Provide the (X, Y) coordinate of the cell's center where the given text is located.  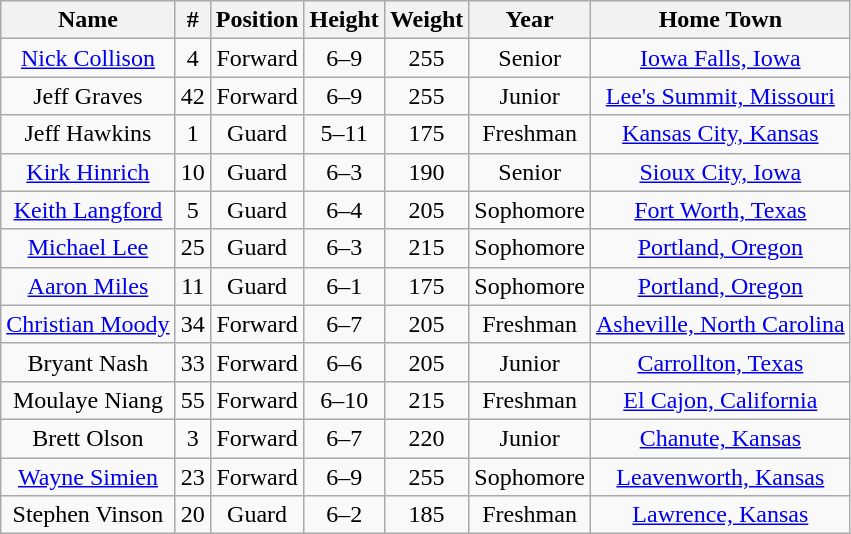
33 (192, 362)
Weight (426, 20)
Aaron Miles (88, 286)
Bryant Nash (88, 362)
6–10 (344, 400)
Leavenworth, Kansas (720, 477)
6–1 (344, 286)
4 (192, 58)
Jeff Graves (88, 96)
Home Town (720, 20)
11 (192, 286)
Asheville, North Carolina (720, 324)
Michael Lee (88, 248)
Brett Olson (88, 438)
10 (192, 172)
Carrollton, Texas (720, 362)
1 (192, 134)
Fort Worth, Texas (720, 210)
Iowa Falls, Iowa (720, 58)
Kirk Hinrich (88, 172)
5 (192, 210)
34 (192, 324)
Stephen Vinson (88, 515)
# (192, 20)
Nick Collison (88, 58)
Name (88, 20)
Jeff Hawkins (88, 134)
20 (192, 515)
Year (530, 20)
6–2 (344, 515)
Keith Langford (88, 210)
Moulaye Niang (88, 400)
5–11 (344, 134)
Lee's Summit, Missouri (720, 96)
Chanute, Kansas (720, 438)
3 (192, 438)
42 (192, 96)
185 (426, 515)
Sioux City, Iowa (720, 172)
6–4 (344, 210)
25 (192, 248)
220 (426, 438)
El Cajon, California (720, 400)
Wayne Simien (88, 477)
23 (192, 477)
Position (257, 20)
Kansas City, Kansas (720, 134)
Christian Moody (88, 324)
55 (192, 400)
Lawrence, Kansas (720, 515)
Height (344, 20)
6–6 (344, 362)
190 (426, 172)
